For the text-containing cell, return its midpoint in (X, Y) coordinate format. 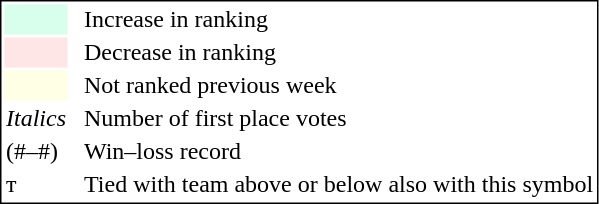
Italics (36, 119)
(#–#) (36, 151)
Number of first place votes (338, 119)
Tied with team above or below also with this symbol (338, 185)
Increase in ranking (338, 19)
Win–loss record (338, 151)
Decrease in ranking (338, 53)
т (36, 185)
Not ranked previous week (338, 85)
